Capture the cell that displays the provided text and extract its (X, Y) central coordinate. 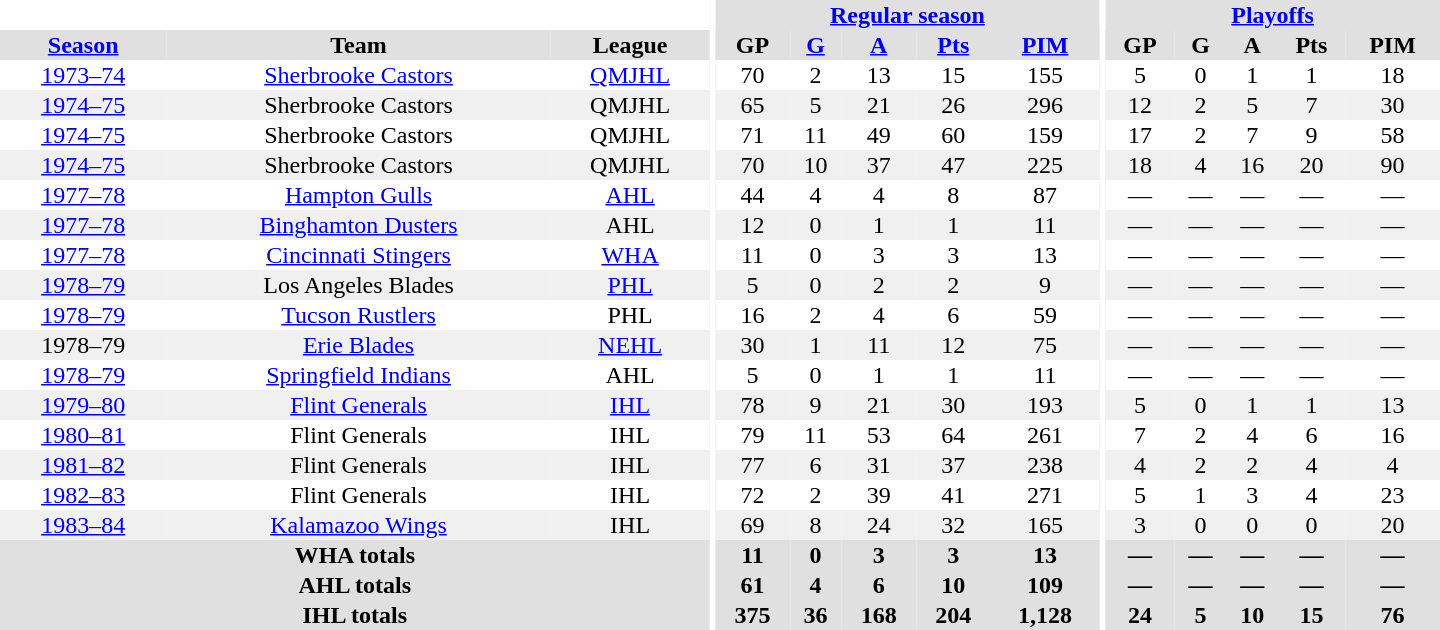
39 (878, 495)
Binghamton Dusters (358, 225)
159 (1046, 135)
165 (1046, 525)
78 (752, 405)
155 (1046, 75)
49 (878, 135)
47 (954, 165)
1982–83 (83, 495)
Season (83, 45)
1973–74 (83, 75)
58 (1392, 135)
75 (1046, 345)
Team (358, 45)
77 (752, 465)
AHL totals (354, 585)
59 (1046, 315)
41 (954, 495)
32 (954, 525)
296 (1046, 105)
26 (954, 105)
65 (752, 105)
Regular season (907, 15)
1,128 (1046, 615)
WHA (630, 255)
168 (878, 615)
375 (752, 615)
261 (1046, 435)
1979–80 (83, 405)
109 (1046, 585)
Springfield Indians (358, 375)
53 (878, 435)
69 (752, 525)
61 (752, 585)
60 (954, 135)
1981–82 (83, 465)
Erie Blades (358, 345)
League (630, 45)
64 (954, 435)
IHL totals (354, 615)
Kalamazoo Wings (358, 525)
271 (1046, 495)
71 (752, 135)
17 (1140, 135)
23 (1392, 495)
72 (752, 495)
Cincinnati Stingers (358, 255)
76 (1392, 615)
Tucson Rustlers (358, 315)
87 (1046, 195)
193 (1046, 405)
90 (1392, 165)
31 (878, 465)
36 (816, 615)
44 (752, 195)
NEHL (630, 345)
WHA totals (354, 555)
Hampton Gulls (358, 195)
225 (1046, 165)
79 (752, 435)
Playoffs (1272, 15)
204 (954, 615)
Los Angeles Blades (358, 285)
1983–84 (83, 525)
1980–81 (83, 435)
238 (1046, 465)
